Determine the (X, Y) coordinate at the center of the cell enclosing the given text.  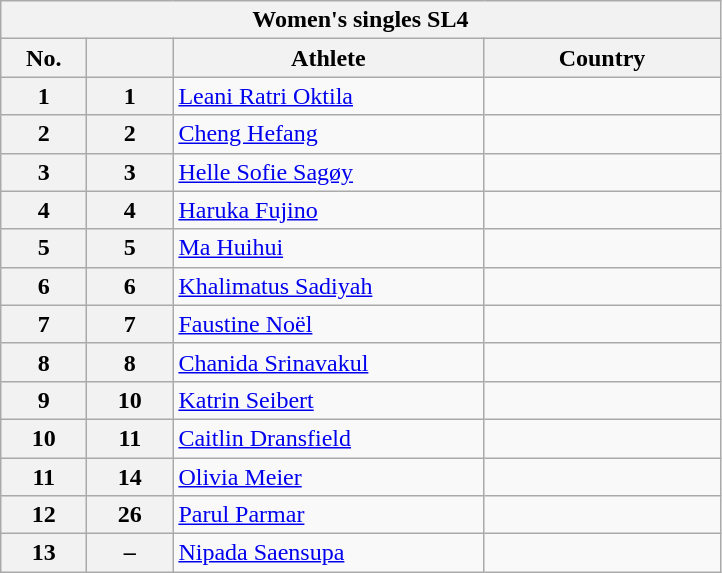
Faustine Noël (328, 324)
Nipada Saensupa (328, 553)
Helle Sofie Sagøy (328, 172)
Ma Huihui (328, 248)
Olivia Meier (328, 477)
– (130, 553)
14 (130, 477)
Chanida Srinavakul (328, 362)
13 (44, 553)
No. (44, 58)
Khalimatus Sadiyah (328, 286)
9 (44, 400)
Athlete (328, 58)
Haruka Fujino (328, 210)
Cheng Hefang (328, 134)
Country (602, 58)
Leani Ratri Oktila (328, 96)
Caitlin Dransfield (328, 438)
Parul Parmar (328, 515)
12 (44, 515)
Women's singles SL4 (360, 20)
Katrin Seibert (328, 400)
26 (130, 515)
